Pinpoint the cell where the given text exists, returning its [x, y] midpoint coordinate. 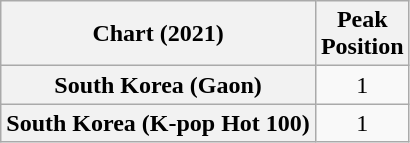
South Korea (K-pop Hot 100) [158, 123]
Chart (2021) [158, 34]
South Korea (Gaon) [158, 85]
PeakPosition [362, 34]
